Find where the given text appears and provide that cell's center as (X, Y) coordinate. 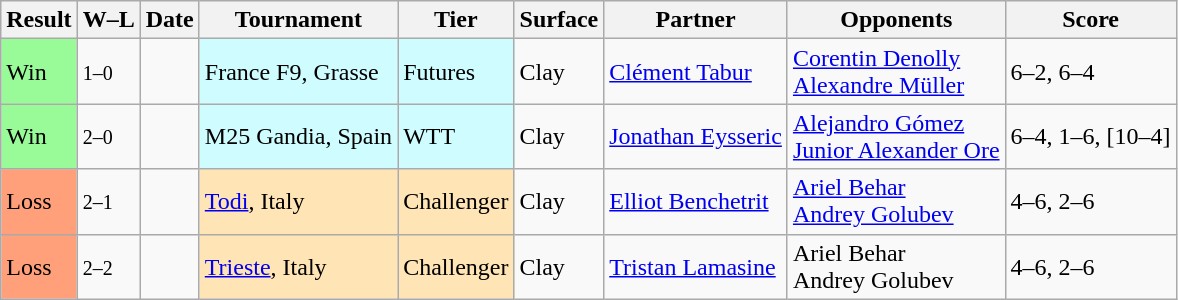
Opponents (896, 20)
WTT (456, 136)
1–0 (108, 72)
W–L (108, 20)
Score (1090, 20)
2–2 (108, 266)
Futures (456, 72)
2–0 (108, 136)
France F9, Grasse (298, 72)
Tier (456, 20)
Result (39, 20)
Trieste, Italy (298, 266)
Alejandro Gómez Junior Alexander Ore (896, 136)
Clément Tabur (696, 72)
Jonathan Eysseric (696, 136)
Elliot Benchetrit (696, 202)
6–4, 1–6, [10–4] (1090, 136)
2–1 (108, 202)
Tournament (298, 20)
Corentin Denolly Alexandre Müller (896, 72)
Partner (696, 20)
Date (170, 20)
6–2, 6–4 (1090, 72)
Todi, Italy (298, 202)
Tristan Lamasine (696, 266)
M25 Gandia, Spain (298, 136)
Surface (559, 20)
